Locate the cell with the specified text and output its (X, Y) center coordinate. 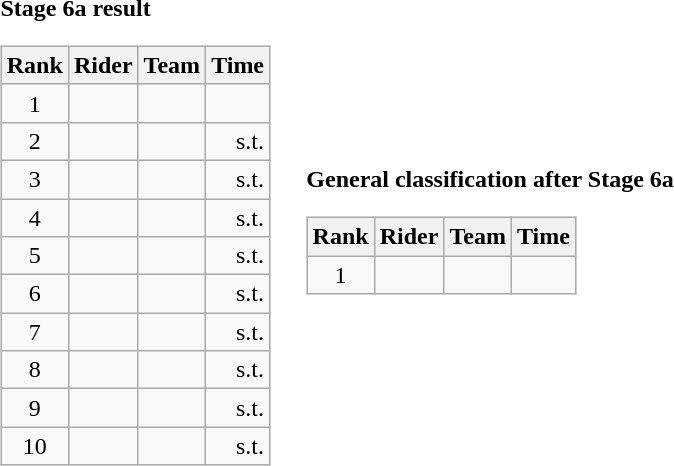
5 (34, 256)
8 (34, 370)
6 (34, 294)
9 (34, 408)
2 (34, 141)
10 (34, 446)
7 (34, 332)
4 (34, 217)
3 (34, 179)
